For the text-containing cell, return its midpoint in (X, Y) coordinate format. 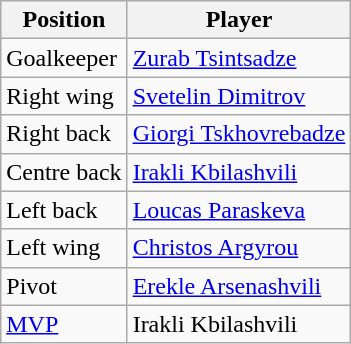
Loucas Paraskeva (239, 210)
MVP (64, 324)
Pivot (64, 286)
Zurab Tsintsadze (239, 58)
Centre back (64, 172)
Erekle Arsenashvili (239, 286)
Giorgi Tskhovrebadze (239, 134)
Christos Argyrou (239, 248)
Svetelin Dimitrov (239, 96)
Goalkeeper (64, 58)
Right wing (64, 96)
Left back (64, 210)
Position (64, 20)
Right back (64, 134)
Player (239, 20)
Left wing (64, 248)
